Determine the [X, Y] coordinate at the center of the cell enclosing the given text.  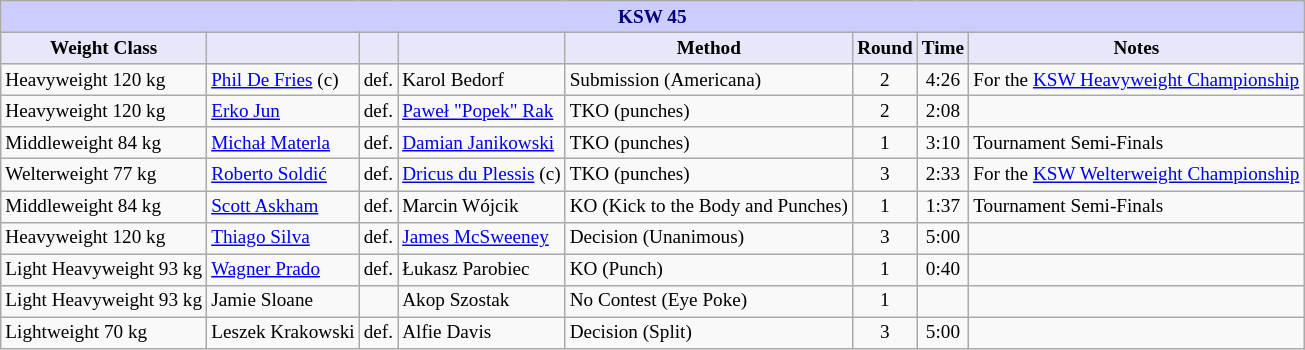
Paweł "Popek" Rak [482, 111]
James McSweeney [482, 238]
No Contest (Eye Poke) [708, 301]
Submission (Americana) [708, 80]
KSW 45 [652, 17]
Decision (Split) [708, 333]
Thiago Silva [284, 238]
Marcin Wójcik [482, 206]
3:10 [942, 143]
Alfie Davis [482, 333]
2:33 [942, 175]
Weight Class [104, 48]
Lightweight 70 kg [104, 333]
Wagner Prado [284, 270]
Time [942, 48]
Roberto Soldić [284, 175]
Notes [1136, 48]
1:37 [942, 206]
Michał Materla [284, 143]
Damian Janikowski [482, 143]
Akop Szostak [482, 301]
KO (Kick to the Body and Punches) [708, 206]
4:26 [942, 80]
For the KSW Welterweight Championship [1136, 175]
Leszek Krakowski [284, 333]
Łukasz Parobiec [482, 270]
KO (Punch) [708, 270]
Scott Askham [284, 206]
Round [886, 48]
2:08 [942, 111]
Welterweight 77 kg [104, 175]
Method [708, 48]
Jamie Sloane [284, 301]
0:40 [942, 270]
Karol Bedorf [482, 80]
Decision (Unanimous) [708, 238]
Erko Jun [284, 111]
Dricus du Plessis (c) [482, 175]
Phil De Fries (c) [284, 80]
For the KSW Heavyweight Championship [1136, 80]
